Extract the [x, y] coordinate from the center of the cell holding the provided text.  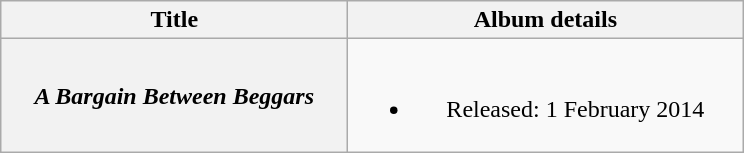
Title [174, 20]
A Bargain Between Beggars [174, 96]
Album details [546, 20]
Released: 1 February 2014 [546, 96]
